Extract the (x, y) coordinate from the center of the cell holding the provided text.  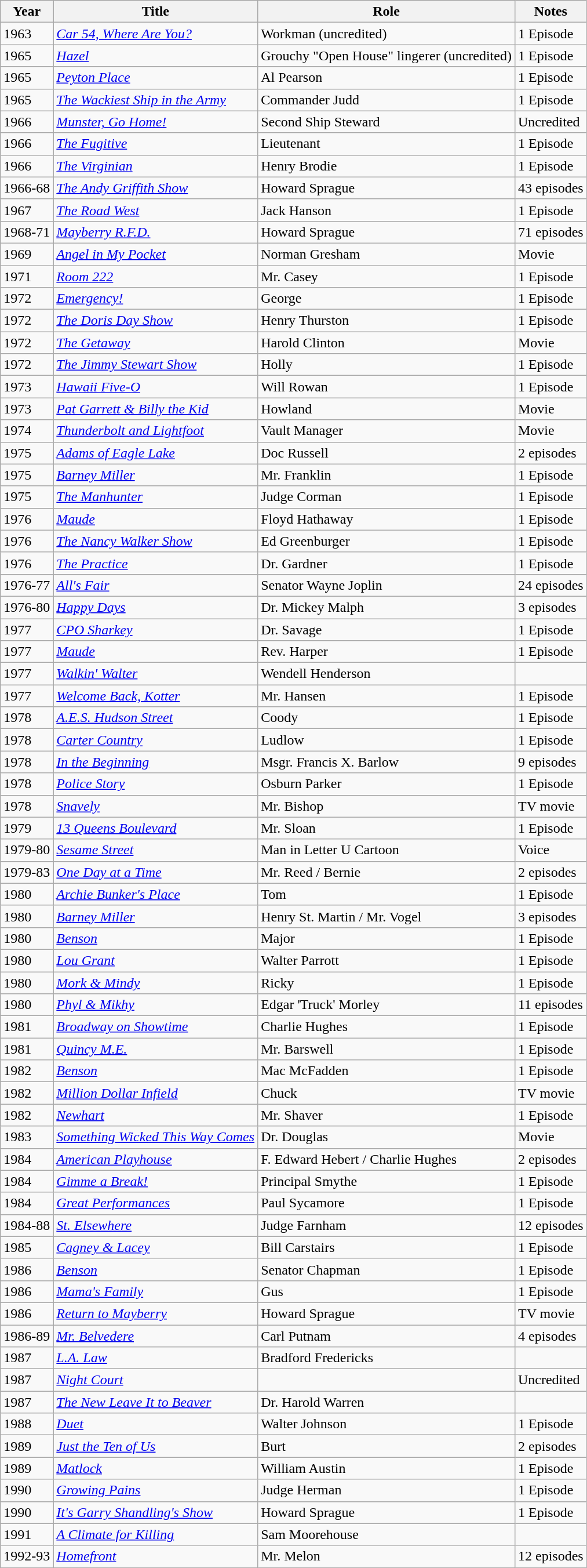
Ed Greenburger (387, 541)
11 episodes (550, 1005)
Tom (387, 894)
The Andy Griffith Show (155, 188)
Holly (387, 365)
Carl Putnam (387, 1335)
Henry St. Martin / Mr. Vogel (387, 916)
Gus (387, 1291)
Mr. Hansen (387, 696)
It's Garry Shandling's Show (155, 1512)
Sam Moorehouse (387, 1534)
9 episodes (550, 762)
Mr. Melon (387, 1556)
Mr. Belvedere (155, 1335)
Year (27, 12)
In the Beginning (155, 762)
1963 (27, 34)
71 episodes (550, 232)
1979-80 (27, 850)
Doc Russell (387, 453)
1969 (27, 254)
1979 (27, 828)
Cagney & Lacey (155, 1247)
Homefront (155, 1556)
Vault Manager (387, 431)
Judge Herman (387, 1490)
43 episodes (550, 188)
Dr. Harold Warren (387, 1402)
A Climate for Killing (155, 1534)
Chuck (387, 1093)
Bradford Fredericks (387, 1358)
Judge Farnham (387, 1225)
Coody (387, 718)
Jack Hanson (387, 210)
Room 222 (155, 277)
Wendell Henderson (387, 674)
L.A. Law (155, 1358)
Dr. Gardner (387, 563)
Mac McFadden (387, 1071)
Quincy M.E. (155, 1049)
Second Ship Steward (387, 122)
Bill Carstairs (387, 1247)
1991 (27, 1534)
Principal Smythe (387, 1181)
The Jimmy Stewart Show (155, 365)
Henry Brodie (387, 166)
Howland (387, 409)
1976-80 (27, 607)
Broadway on Showtime (155, 1027)
1976-77 (27, 585)
Paul Sycamore (387, 1203)
13 Queens Boulevard (155, 828)
Welcome Back, Kotter (155, 696)
1974 (27, 431)
The Nancy Walker Show (155, 541)
Senator Wayne Joplin (387, 585)
1985 (27, 1247)
Emergency! (155, 299)
Mama's Family (155, 1291)
The Practice (155, 563)
Lieutenant (387, 144)
Role (387, 12)
Munster, Go Home! (155, 122)
1983 (27, 1137)
Happy Days (155, 607)
24 episodes (550, 585)
Voice (550, 850)
Walter Parrott (387, 960)
The Fugitive (155, 144)
Al Pearson (387, 78)
F. Edward Hebert / Charlie Hughes (387, 1159)
Mr. Bishop (387, 806)
Mr. Reed / Bernie (387, 872)
Lou Grant (155, 960)
Burt (387, 1446)
Major (387, 938)
The New Leave It to Beaver (155, 1402)
Man in Letter U Cartoon (387, 850)
Phyl & Mikhy (155, 1005)
Mr. Casey (387, 277)
The Doris Day Show (155, 321)
Mayberry R.F.D. (155, 232)
Edgar 'Truck' Morley (387, 1005)
Dr. Douglas (387, 1137)
Million Dollar Infield (155, 1093)
Newhart (155, 1115)
The Wackiest Ship in the Army (155, 100)
Grouchy "Open House" lingerer (uncredited) (387, 56)
1992-93 (27, 1556)
Dr. Savage (387, 629)
Harold Clinton (387, 343)
St. Elsewhere (155, 1225)
Pat Garrett & Billy the Kid (155, 409)
Judge Corman (387, 497)
A.E.S. Hudson Street (155, 718)
George (387, 299)
One Day at a Time (155, 872)
1968-71 (27, 232)
Hazel (155, 56)
4 episodes (550, 1335)
Title (155, 12)
Walter Johnson (387, 1424)
Mr. Shaver (387, 1115)
Floyd Hathaway (387, 519)
Adams of Eagle Lake (155, 453)
Ludlow (387, 740)
Duet (155, 1424)
Walkin' Walter (155, 674)
Mr. Sloan (387, 828)
Thunderbolt and Lightfoot (155, 431)
Msgr. Francis X. Barlow (387, 762)
Just the Ten of Us (155, 1446)
Sesame Street (155, 850)
Dr. Mickey Malph (387, 607)
CPO Sharkey (155, 629)
Return to Mayberry (155, 1313)
The Getaway (155, 343)
Car 54, Where Are You? (155, 34)
Notes (550, 12)
Archie Bunker's Place (155, 894)
Mork & Mindy (155, 983)
Senator Chapman (387, 1269)
Henry Thurston (387, 321)
Ricky (387, 983)
The Road West (155, 210)
Hawaii Five-O (155, 387)
Angel in My Pocket (155, 254)
Commander Judd (387, 100)
1966-68 (27, 188)
Great Performances (155, 1203)
William Austin (387, 1468)
Norman Gresham (387, 254)
Workman (uncredited) (387, 34)
Carter Country (155, 740)
Matlock (155, 1468)
Police Story (155, 784)
1971 (27, 277)
1967 (27, 210)
1986-89 (27, 1335)
Charlie Hughes (387, 1027)
American Playhouse (155, 1159)
1988 (27, 1424)
The Manhunter (155, 497)
1984-88 (27, 1225)
Mr. Barswell (387, 1049)
Osburn Parker (387, 784)
All's Fair (155, 585)
Rev. Harper (387, 652)
1979-83 (27, 872)
Gimme a Break! (155, 1181)
Snavely (155, 806)
Peyton Place (155, 78)
Will Rowan (387, 387)
Growing Pains (155, 1490)
Something Wicked This Way Comes (155, 1137)
Night Court (155, 1380)
Mr. Franklin (387, 475)
The Virginian (155, 166)
